Find where the given text appears and provide that cell's center as [x, y] coordinate. 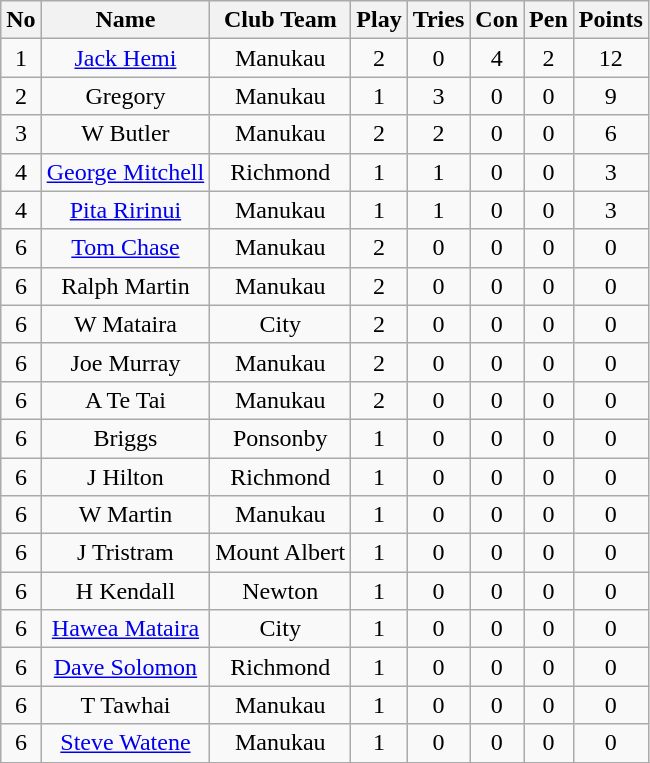
Pen [549, 20]
H Kendall [126, 591]
Tries [438, 20]
No [21, 20]
Joe Murray [126, 362]
Briggs [126, 438]
J Tristram [126, 553]
Con [497, 20]
Ponsonby [280, 438]
Hawea Mataira [126, 629]
Newton [280, 591]
W Martin [126, 515]
J Hilton [126, 477]
W Mataira [126, 324]
Play [379, 20]
George Mitchell [126, 172]
Jack Hemi [126, 58]
Tom Chase [126, 248]
Mount Albert [280, 553]
Pita Ririnui [126, 210]
Dave Solomon [126, 667]
Steve Watene [126, 743]
Points [610, 20]
Club Team [280, 20]
W Butler [126, 134]
Name [126, 20]
12 [610, 58]
Ralph Martin [126, 286]
A Te Tai [126, 400]
T Tawhai [126, 705]
9 [610, 96]
Gregory [126, 96]
